Detect which cell encompasses the target text, then output its (X, Y) center coordinate. 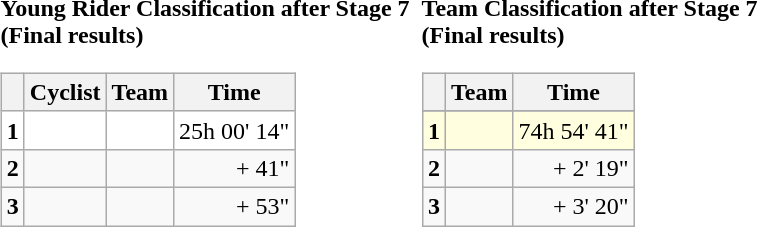
+ 41" (234, 168)
74h 54' 41" (574, 130)
+ 2' 19" (574, 168)
Cyclist (65, 92)
25h 00' 14" (234, 130)
+ 53" (234, 206)
+ 3' 20" (574, 206)
